Return [X, Y] of the center of cell containing provided text 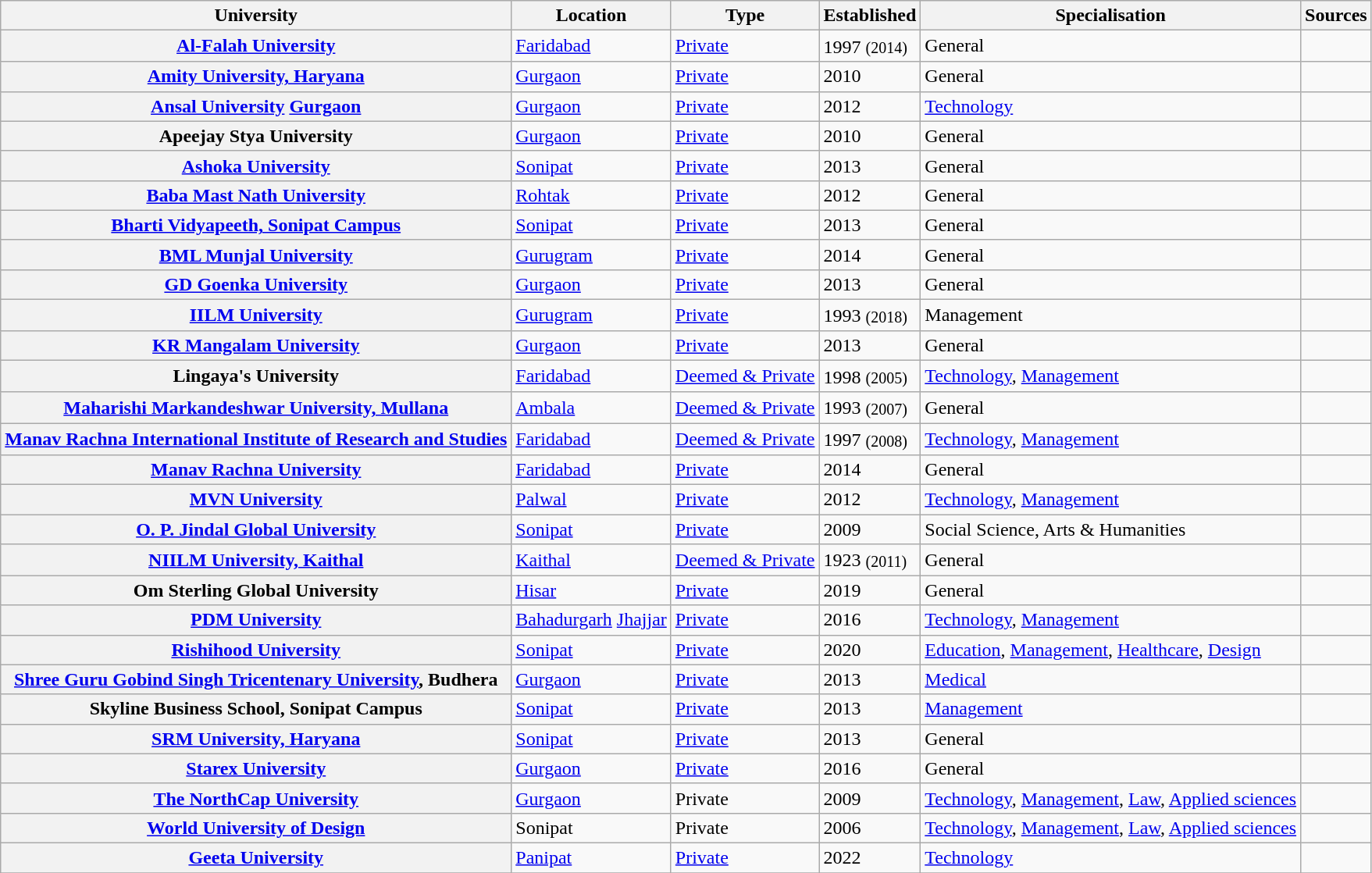
1993 (2007) [870, 408]
KR Mangalam University [256, 346]
O. P. Jindal Global University [256, 529]
Lingaya's University [256, 376]
Apeejay Stya University [256, 136]
IILM University [256, 315]
Amity University, Haryana [256, 77]
1997 (2014) [870, 46]
SRM University, Haryana [256, 739]
Established [870, 16]
Al-Falah University [256, 46]
1998 (2005) [870, 376]
Location [592, 16]
1997 (2008) [870, 439]
2006 [870, 828]
Shree Guru Gobind Singh Tricentenary University, Budhera [256, 679]
GD Goenka University [256, 284]
Manav Rachna International Institute of Research and Studies [256, 439]
Maharishi Markandeshwar University, Mullana [256, 408]
PDM University [256, 620]
2020 [870, 650]
Bahadurgarh Jhajjar [592, 620]
Specialisation [1110, 16]
Palwal [592, 500]
Geeta University [256, 857]
MVN University [256, 500]
World University of Design [256, 828]
Social Science, Arts & Humanities [1110, 529]
Ansal University Gurgaon [256, 106]
Starex University [256, 768]
University [256, 16]
Ashoka University [256, 166]
The NorthCap University [256, 798]
Education, Management, Healthcare, Design [1110, 650]
Manav Rachna University [256, 469]
Panipat [592, 857]
1923 (2011) [870, 560]
Sources [1337, 16]
1993 (2018) [870, 315]
Type [745, 16]
Rishihood University [256, 650]
NIILM University, Kaithal [256, 560]
Om Sterling Global University [256, 590]
Baba Mast Nath University [256, 195]
Bharti Vidyapeeth, Sonipat Campus [256, 225]
Ambala [592, 408]
2019 [870, 590]
Kaithal [592, 560]
2022 [870, 857]
Hisar [592, 590]
Rohtak [592, 195]
Medical [1110, 679]
Skyline Business School, Sonipat Campus [256, 709]
BML Munjal University [256, 255]
